Return the (x, y) coordinate for the center point of the cell that contains the specified text.  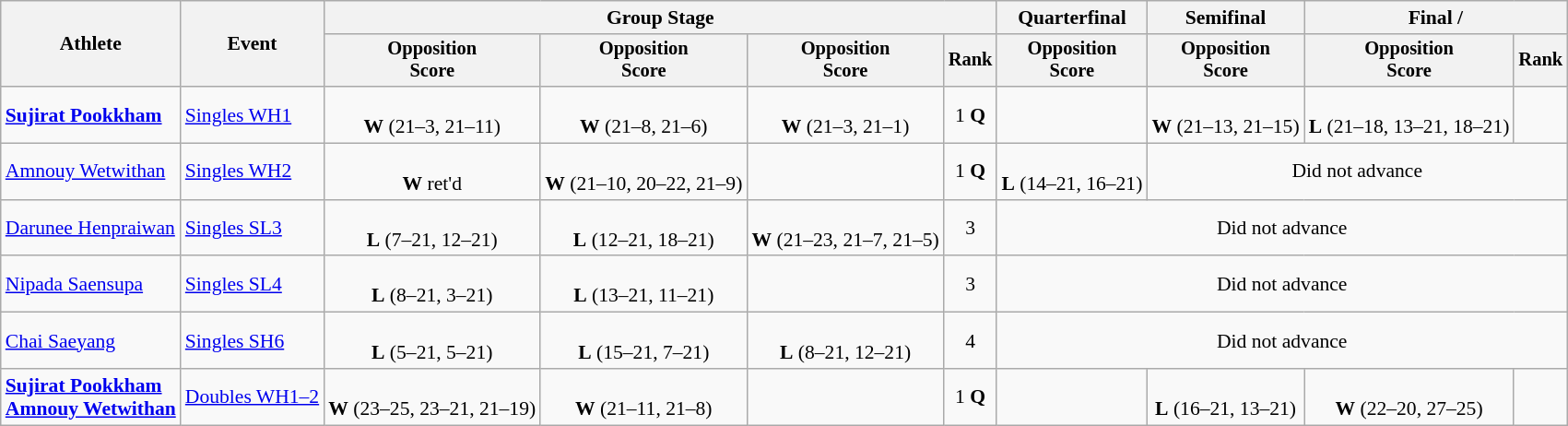
Athlete (90, 44)
Group Stage (660, 18)
W (21–3, 21–1) (844, 114)
W (23–25, 23–21, 21–19) (431, 396)
W ret'd (431, 172)
L (5–21, 5–21) (431, 341)
W (21–3, 21–11) (431, 114)
Event (253, 44)
W (21–8, 21–6) (643, 114)
Darunee Henpraiwan (90, 229)
L (15–21, 7–21) (643, 341)
Sujirat Pookkham (90, 114)
Singles SL4 (253, 284)
L (8–21, 3–21) (431, 284)
Quarterfinal (1071, 18)
Singles SL3 (253, 229)
Singles SH6 (253, 341)
Semifinal (1225, 18)
W (21–23, 21–7, 21–5) (844, 229)
Chai Saeyang (90, 341)
W (21–13, 21–15) (1225, 114)
Sujirat PookkhamAmnouy Wetwithan (90, 396)
L (16–21, 13–21) (1225, 396)
W (21–10, 20–22, 21–9) (643, 172)
Nipada Saensupa (90, 284)
W (21–11, 21–8) (643, 396)
Amnouy Wetwithan (90, 172)
L (7–21, 12–21) (431, 229)
Doubles WH1–2 (253, 396)
L (21–18, 13–21, 18–21) (1409, 114)
Final / (1436, 18)
W (22–20, 27–25) (1409, 396)
L (12–21, 18–21) (643, 229)
Singles WH1 (253, 114)
4 (971, 341)
L (8–21, 12–21) (844, 341)
L (14–21, 16–21) (1071, 172)
Singles WH2 (253, 172)
L (13–21, 11–21) (643, 284)
